Return the [x, y] coordinate for the center point of the cell that contains the specified text.  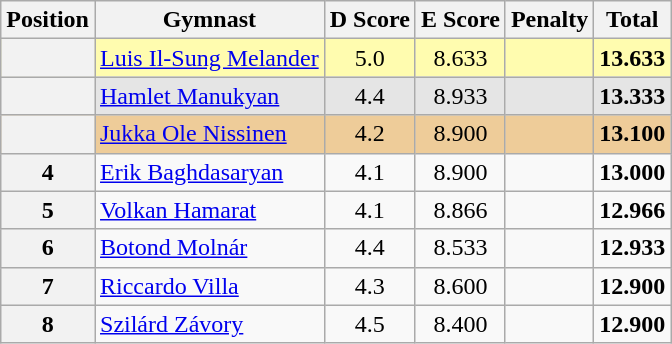
Volkan Hamarat [209, 210]
5 [48, 210]
13.633 [632, 58]
5.0 [370, 58]
Position [48, 20]
8.400 [460, 324]
Jukka Ole Nissinen [209, 134]
E Score [460, 20]
4 [48, 172]
Gymnast [209, 20]
8.933 [460, 96]
Luis Il-Sung Melander [209, 58]
6 [48, 248]
13.000 [632, 172]
8 [48, 324]
8.866 [460, 210]
4.3 [370, 286]
13.100 [632, 134]
Penalty [549, 20]
13.333 [632, 96]
D Score [370, 20]
8.533 [460, 248]
8.600 [460, 286]
12.933 [632, 248]
4.5 [370, 324]
Szilárd Závory [209, 324]
4.2 [370, 134]
Total [632, 20]
Erik Baghdasaryan [209, 172]
Botond Molnár [209, 248]
7 [48, 286]
12.966 [632, 210]
Hamlet Manukyan [209, 96]
Riccardo Villa [209, 286]
8.633 [460, 58]
